For the text-containing cell, return its midpoint in [X, Y] coordinate format. 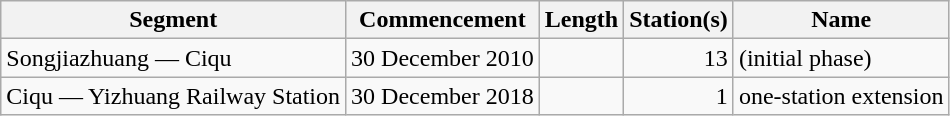
Songjiazhuang — Ciqu [174, 58]
Commencement [443, 20]
Ciqu — Yizhuang Railway Station [174, 96]
13 [679, 58]
(initial phase) [841, 58]
one-station extension [841, 96]
Name [841, 20]
Station(s) [679, 20]
Length [581, 20]
30 December 2010 [443, 58]
30 December 2018 [443, 96]
1 [679, 96]
Segment [174, 20]
